Output the (x, y) coordinate of the center of the cell containing the given text.  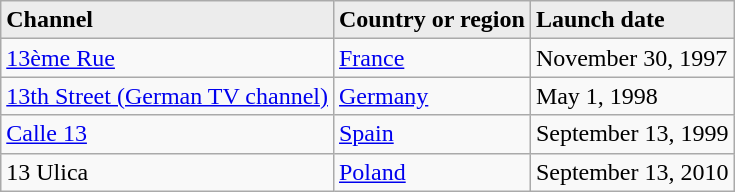
Germany (432, 96)
Country or region (432, 20)
13ème Rue (168, 58)
13th Street (German TV channel) (168, 96)
Launch date (632, 20)
September 13, 1999 (632, 134)
November 30, 1997 (632, 58)
Calle 13 (168, 134)
September 13, 2010 (632, 172)
Spain (432, 134)
Channel (168, 20)
May 1, 1998 (632, 96)
13 Ulica (168, 172)
France (432, 58)
Poland (432, 172)
